Identify which cell holds the provided text, then report its (X, Y) central coordinate. 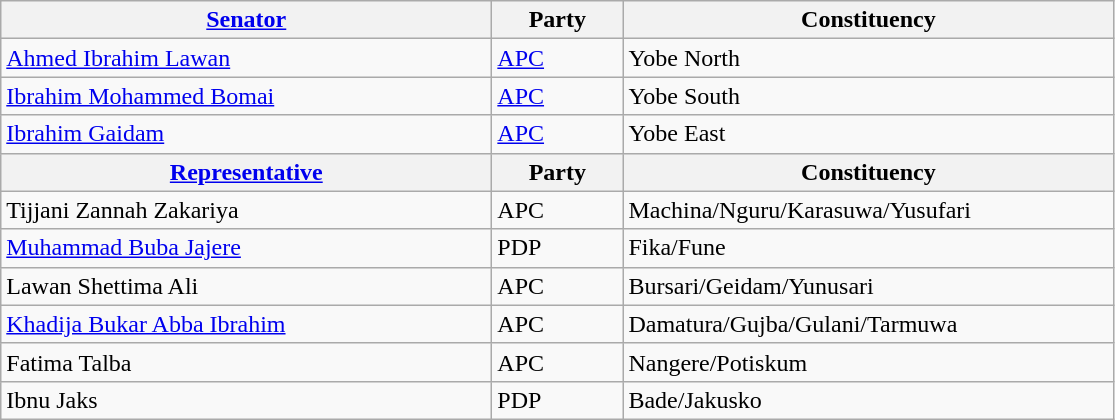
Yobe South (868, 96)
Khadija Bukar Abba Ibrahim (246, 324)
Yobe East (868, 134)
Lawan Shettima Ali (246, 286)
Ibrahim Mohammed Bomai (246, 96)
Yobe North (868, 58)
Muhammad Buba Jajere (246, 248)
Machina/Nguru/Karasuwa/Yusufari (868, 210)
Ibrahim Gaidam (246, 134)
Fika/Fune (868, 248)
Bade/Jakusko (868, 400)
Damatura/Gujba/Gulani/Tarmuwa (868, 324)
Ahmed Ibrahim Lawan (246, 58)
Bursari/Geidam/Yunusari (868, 286)
Ibnu Jaks (246, 400)
Senator (246, 20)
Fatima Talba (246, 362)
Tijjani Zannah Zakariya (246, 210)
Representative (246, 172)
Nangere/Potiskum (868, 362)
